Search for the cell housing the specified text and yield its (X, Y) center coordinate. 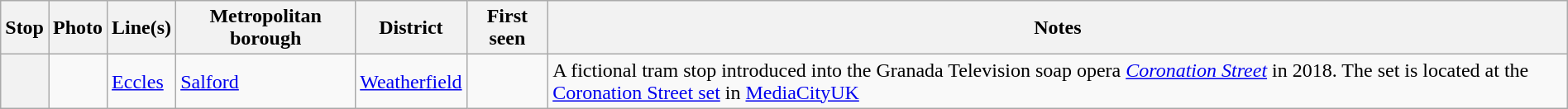
Metropolitan borough (266, 28)
Notes (1059, 28)
First seen (508, 28)
Line(s) (142, 28)
Salford (266, 81)
Weatherfield (411, 81)
Eccles (142, 81)
District (411, 28)
Stop (25, 28)
Photo (78, 28)
